Scan for the cell matching the given text and deliver its (x, y) coordinate at center. 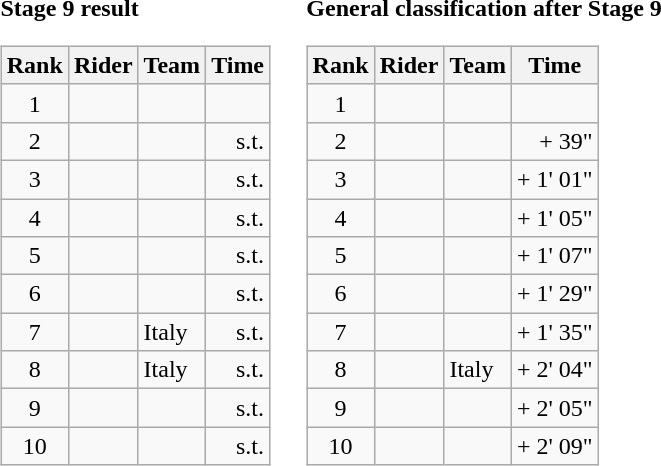
+ 2' 04" (554, 370)
+ 1' 35" (554, 332)
+ 1' 29" (554, 294)
+ 1' 07" (554, 256)
+ 2' 09" (554, 446)
+ 39" (554, 141)
+ 1' 01" (554, 179)
+ 1' 05" (554, 217)
+ 2' 05" (554, 408)
